Capture the cell that displays the provided text and extract its [x, y] central coordinate. 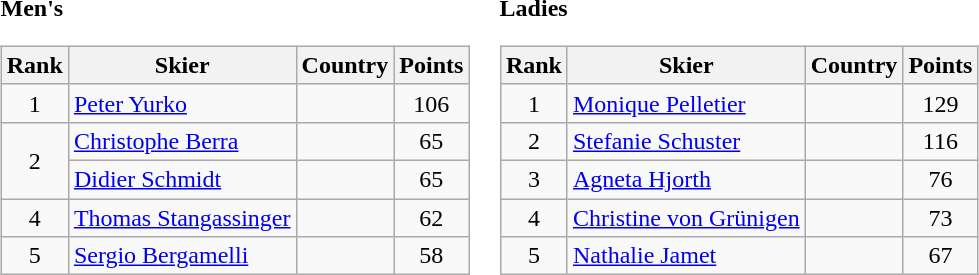
Christine von Grünigen [686, 217]
58 [432, 256]
Stefanie Schuster [686, 141]
Thomas Stangassinger [182, 217]
Didier Schmidt [182, 179]
Christophe Berra [182, 141]
76 [940, 179]
Peter Yurko [182, 103]
62 [432, 217]
73 [940, 217]
Sergio Bergamelli [182, 256]
3 [534, 179]
129 [940, 103]
67 [940, 256]
Agneta Hjorth [686, 179]
Nathalie Jamet [686, 256]
Monique Pelletier [686, 103]
106 [432, 103]
116 [940, 141]
